Pinpoint the cell where the given text exists, returning its (X, Y) midpoint coordinate. 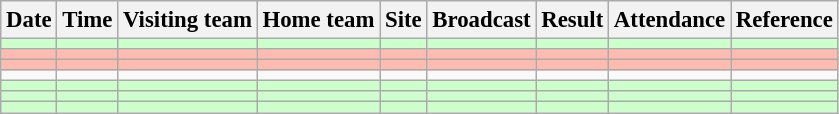
Home team (318, 20)
Time (88, 20)
Date (29, 20)
Reference (785, 20)
Broadcast (482, 20)
Result (572, 20)
Site (404, 20)
Attendance (670, 20)
Visiting team (188, 20)
